Return (X, Y) of the center of cell containing provided text 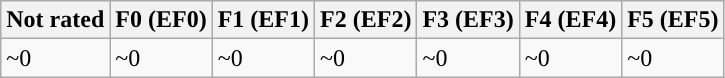
F2 (EF2) (366, 20)
F1 (EF1) (263, 20)
F5 (EF5) (673, 20)
Not rated (56, 20)
F3 (EF3) (468, 20)
F0 (EF0) (161, 20)
F4 (EF4) (570, 20)
